Search for the cell housing the specified text and yield its (x, y) center coordinate. 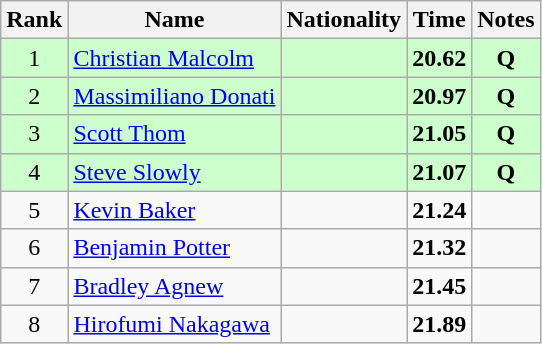
21.05 (440, 134)
21.45 (440, 286)
Steve Slowly (174, 172)
Bradley Agnew (174, 286)
21.32 (440, 248)
Hirofumi Nakagawa (174, 324)
6 (34, 248)
3 (34, 134)
Massimiliano Donati (174, 96)
20.62 (440, 58)
2 (34, 96)
21.89 (440, 324)
Name (174, 20)
1 (34, 58)
8 (34, 324)
Scott Thom (174, 134)
21.24 (440, 210)
Christian Malcolm (174, 58)
5 (34, 210)
Rank (34, 20)
4 (34, 172)
7 (34, 286)
21.07 (440, 172)
Nationality (344, 20)
20.97 (440, 96)
Kevin Baker (174, 210)
Time (440, 20)
Notes (506, 20)
Benjamin Potter (174, 248)
